Pinpoint the cell where the given text exists, returning its (X, Y) midpoint coordinate. 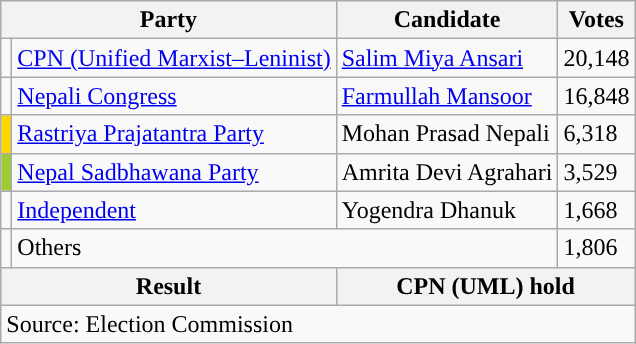
Votes (596, 20)
3,529 (596, 172)
1,806 (596, 248)
Rastriya Prajatantra Party (174, 134)
Nepal Sadbhawana Party (174, 172)
Nepali Congress (174, 96)
Independent (174, 210)
Salim Miya Ansari (447, 58)
Others (285, 248)
Party (168, 20)
Mohan Prasad Nepali (447, 134)
CPN (Unified Marxist–Leninist) (174, 58)
Amrita Devi Agrahari (447, 172)
Source: Election Commission (318, 324)
1,668 (596, 210)
Yogendra Dhanuk (447, 210)
20,148 (596, 58)
Farmullah Mansoor (447, 96)
CPN (UML) hold (486, 286)
Candidate (447, 20)
6,318 (596, 134)
Result (168, 286)
16,848 (596, 96)
